For the text-containing cell, return its midpoint in [x, y] coordinate format. 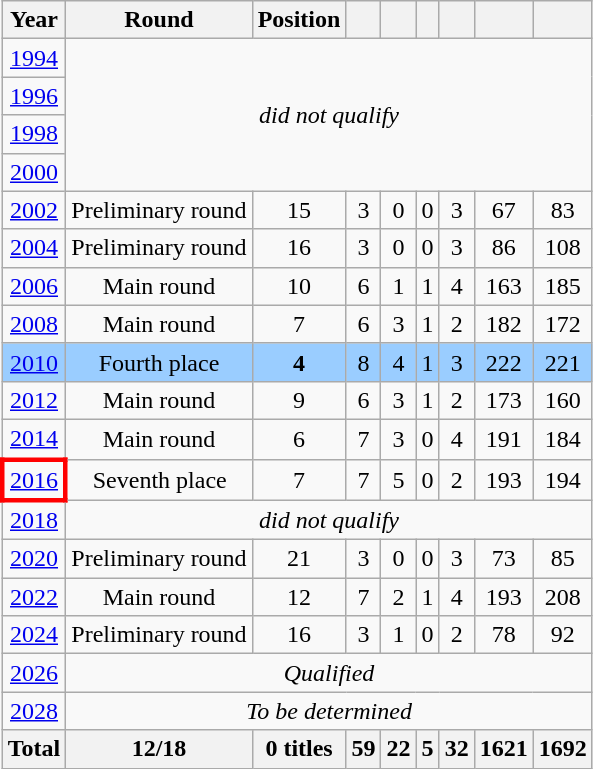
15 [299, 210]
73 [504, 559]
2002 [34, 210]
2014 [34, 439]
184 [562, 439]
1692 [562, 749]
185 [562, 286]
8 [364, 362]
208 [562, 597]
67 [504, 210]
2024 [34, 635]
Qualified [329, 673]
Year [34, 20]
173 [504, 400]
2016 [34, 480]
Total [34, 749]
160 [562, 400]
2004 [34, 248]
Fourth place [159, 362]
2022 [34, 597]
1996 [34, 96]
2012 [34, 400]
Seventh place [159, 480]
2000 [34, 172]
182 [504, 324]
108 [562, 248]
85 [562, 559]
1998 [34, 134]
2018 [34, 520]
163 [504, 286]
2028 [34, 711]
21 [299, 559]
Round [159, 20]
22 [398, 749]
2010 [34, 362]
172 [562, 324]
83 [562, 210]
1621 [504, 749]
92 [562, 635]
10 [299, 286]
78 [504, 635]
32 [456, 749]
1994 [34, 58]
2006 [34, 286]
0 titles [299, 749]
191 [504, 439]
86 [504, 248]
9 [299, 400]
2026 [34, 673]
Position [299, 20]
12 [299, 597]
12/18 [159, 749]
2008 [34, 324]
To be determined [329, 711]
194 [562, 480]
2020 [34, 559]
222 [504, 362]
59 [364, 749]
221 [562, 362]
